Pinpoint the cell where the given text exists, returning its [x, y] midpoint coordinate. 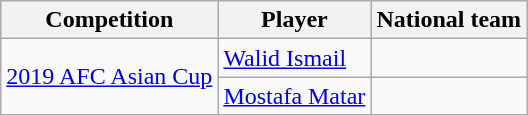
Competition [110, 20]
Walid Ismail [294, 58]
Mostafa Matar [294, 96]
Player [294, 20]
National team [449, 20]
2019 AFC Asian Cup [110, 77]
